Pinpoint the cell where the given text exists, returning its (X, Y) midpoint coordinate. 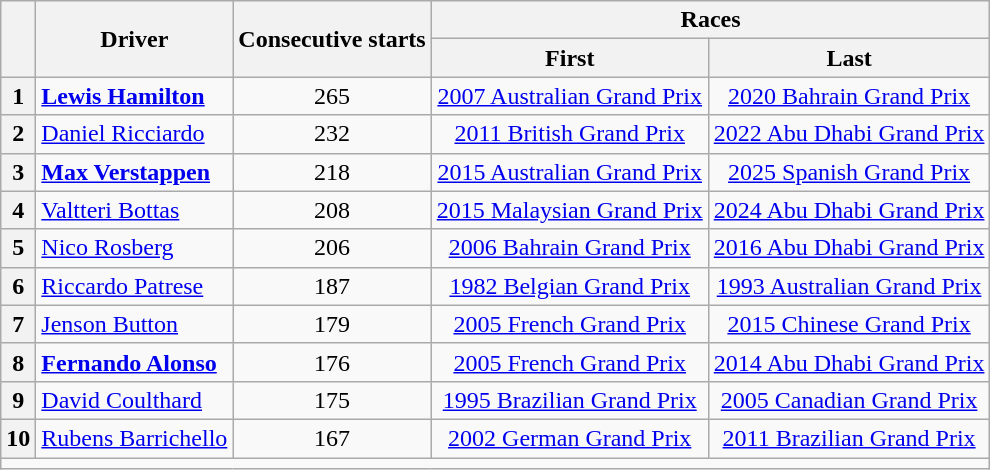
2002 German Grand Prix (570, 438)
2011 British Grand Prix (570, 134)
2015 Malaysian Grand Prix (570, 210)
2022 Abu Dhabi Grand Prix (849, 134)
218 (332, 172)
175 (332, 400)
2025 Spanish Grand Prix (849, 172)
1993 Australian Grand Prix (849, 286)
2015 Australian Grand Prix (570, 172)
7 (18, 324)
9 (18, 400)
Daniel Ricciardo (134, 134)
Max Verstappen (134, 172)
2014 Abu Dhabi Grand Prix (849, 362)
8 (18, 362)
Last (849, 58)
2011 Brazilian Grand Prix (849, 438)
Jenson Button (134, 324)
265 (332, 96)
2005 Canadian Grand Prix (849, 400)
208 (332, 210)
2 (18, 134)
Driver (134, 39)
Races (710, 20)
Lewis Hamilton (134, 96)
2020 Bahrain Grand Prix (849, 96)
First (570, 58)
Rubens Barrichello (134, 438)
Riccardo Patrese (134, 286)
David Coulthard (134, 400)
2016 Abu Dhabi Grand Prix (849, 248)
232 (332, 134)
206 (332, 248)
2006 Bahrain Grand Prix (570, 248)
2007 Australian Grand Prix (570, 96)
4 (18, 210)
187 (332, 286)
Fernando Alonso (134, 362)
2024 Abu Dhabi Grand Prix (849, 210)
167 (332, 438)
1995 Brazilian Grand Prix (570, 400)
1982 Belgian Grand Prix (570, 286)
Valtteri Bottas (134, 210)
176 (332, 362)
179 (332, 324)
6 (18, 286)
Nico Rosberg (134, 248)
10 (18, 438)
3 (18, 172)
1 (18, 96)
5 (18, 248)
Consecutive starts (332, 39)
2015 Chinese Grand Prix (849, 324)
